Scan for the cell matching the given text and deliver its [x, y] coordinate at center. 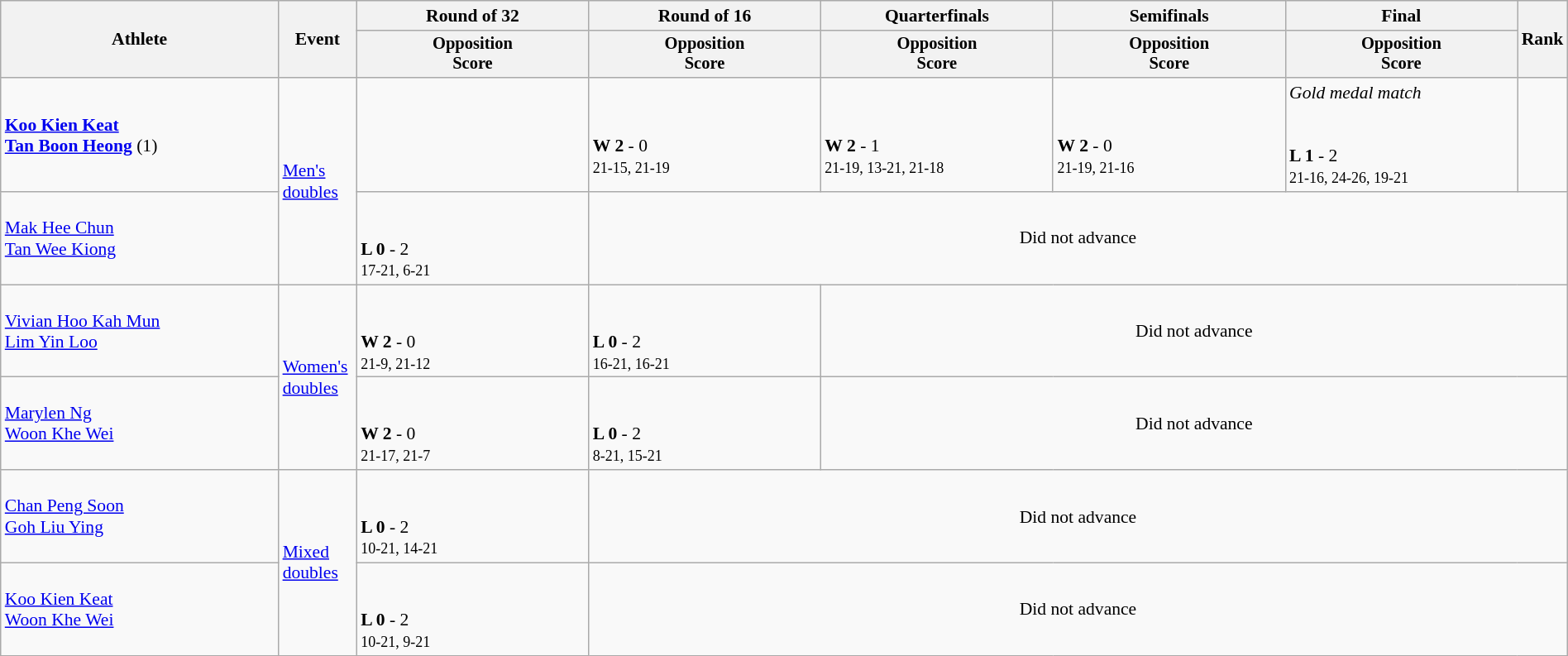
Mak Hee ChunTan Wee Kiong [140, 238]
Rank [1543, 40]
Women's doubles [318, 377]
L 0 - 216-21, 16-21 [705, 331]
Mixed doubles [318, 563]
L 0 - 210-21, 14-21 [473, 516]
Semifinals [1169, 16]
W 2 - 021-9, 21-12 [473, 331]
L 0 - 217-21, 6-21 [473, 238]
Event [318, 40]
Round of 16 [705, 16]
Gold medal matchL 1 - 221-16, 24-26, 19-21 [1401, 135]
L 0 - 28-21, 15-21 [705, 424]
W 2 - 021-17, 21-7 [473, 424]
Final [1401, 16]
L 0 - 210-21, 9-21 [473, 610]
Quarterfinals [936, 16]
Vivian Hoo Kah MunLim Yin Loo [140, 331]
W 2 - 021-19, 21-16 [1169, 135]
W 2 - 021-15, 21-19 [705, 135]
W 2 - 121-19, 13-21, 21-18 [936, 135]
Koo Kien KeatWoon Khe Wei [140, 610]
Athlete [140, 40]
Men's doubles [318, 181]
Chan Peng SoonGoh Liu Ying [140, 516]
Marylen NgWoon Khe Wei [140, 424]
Koo Kien KeatTan Boon Heong (1) [140, 135]
Round of 32 [473, 16]
